For the text-containing cell, return its midpoint in (X, Y) coordinate format. 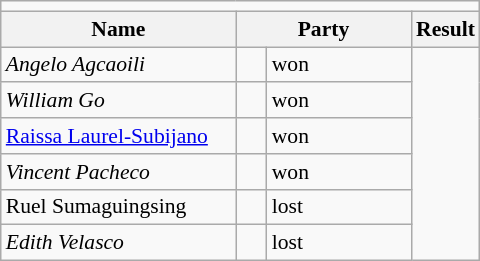
William Go (118, 101)
Name (118, 29)
Vincent Pacheco (118, 172)
Raissa Laurel-Subijano (118, 136)
Ruel Sumaguingsing (118, 207)
Edith Velasco (118, 243)
Party (324, 29)
Result (446, 29)
Angelo Agcaoili (118, 65)
